Pinpoint the cell where the given text exists, returning its (X, Y) midpoint coordinate. 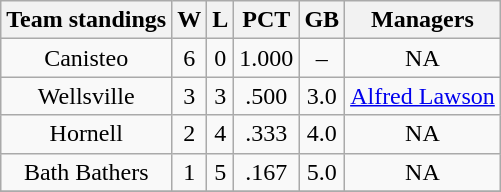
L (220, 20)
1.000 (266, 58)
.167 (266, 172)
Managers (423, 20)
Canisteo (86, 58)
5.0 (322, 172)
.500 (266, 96)
W (190, 20)
4 (220, 134)
Team standings (86, 20)
0 (220, 58)
Alfred Lawson (423, 96)
3.0 (322, 96)
Hornell (86, 134)
PCT (266, 20)
.333 (266, 134)
Wellsville (86, 96)
2 (190, 134)
– (322, 58)
1 (190, 172)
GB (322, 20)
5 (220, 172)
Bath Bathers (86, 172)
6 (190, 58)
4.0 (322, 134)
